Detect which cell encompasses the target text, then output its (X, Y) center coordinate. 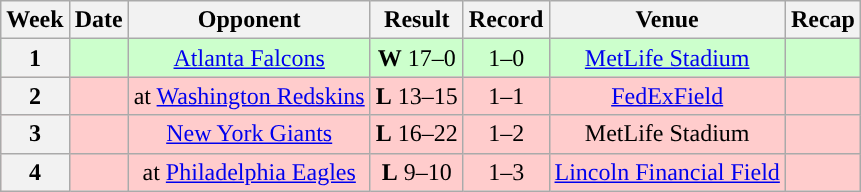
1 (35, 58)
Result (416, 20)
FedExField (667, 96)
1–2 (506, 134)
Week (35, 20)
Venue (667, 20)
L 13–15 (416, 96)
Lincoln Financial Field (667, 172)
Atlanta Falcons (249, 58)
Record (506, 20)
4 (35, 172)
W 17–0 (416, 58)
at Philadelphia Eagles (249, 172)
L 16–22 (416, 134)
Recap (822, 20)
2 (35, 96)
L 9–10 (416, 172)
1–3 (506, 172)
3 (35, 134)
1–0 (506, 58)
Date (98, 20)
New York Giants (249, 134)
1–1 (506, 96)
Opponent (249, 20)
at Washington Redskins (249, 96)
